Detect which cell encompasses the target text, then output its [x, y] center coordinate. 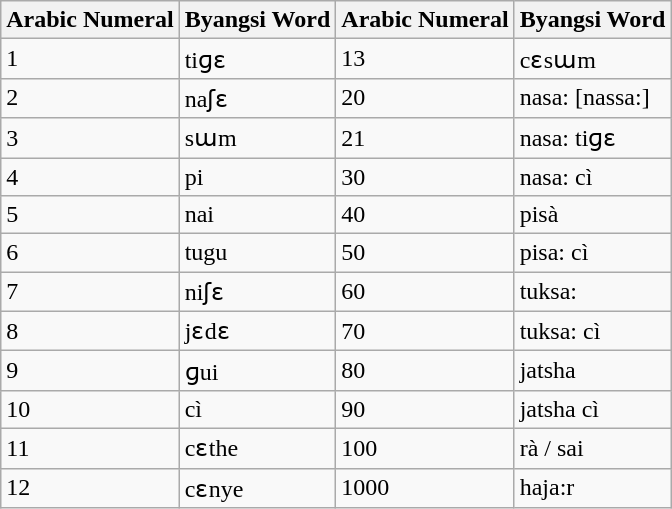
3 [90, 138]
jɛdɛ [258, 331]
rà / sai [592, 448]
sɯm [258, 138]
7 [90, 292]
pisà [592, 215]
21 [425, 138]
2 [90, 98]
cɛthe [258, 448]
9 [90, 371]
nai [258, 215]
ɡui [258, 371]
1 [90, 59]
haja:r [592, 488]
40 [425, 215]
tuksa: [592, 292]
20 [425, 98]
nasa: tiɡɛ [592, 138]
12 [90, 488]
4 [90, 177]
niʃɛ [258, 292]
cɛnye [258, 488]
13 [425, 59]
10 [90, 409]
nasa: [nassa:] [592, 98]
jatsha cì [592, 409]
5 [90, 215]
80 [425, 371]
pi [258, 177]
50 [425, 253]
6 [90, 253]
90 [425, 409]
tugu [258, 253]
8 [90, 331]
60 [425, 292]
30 [425, 177]
tuksa: cì [592, 331]
100 [425, 448]
pisa: cì [592, 253]
cì [258, 409]
jatsha [592, 371]
nasa: cì [592, 177]
11 [90, 448]
cɛsɯm [592, 59]
1000 [425, 488]
naʃɛ [258, 98]
tiɡɛ [258, 59]
70 [425, 331]
